Pinpoint the cell where the given text exists, returning its [X, Y] midpoint coordinate. 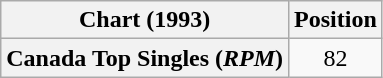
Position [336, 20]
82 [336, 58]
Canada Top Singles (RPM) [145, 58]
Chart (1993) [145, 20]
